Find where the given text appears and provide that cell's center as (x, y) coordinate. 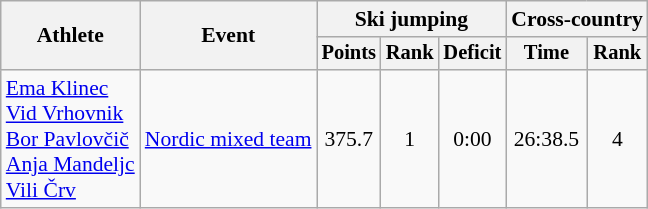
Nordic mixed team (228, 139)
4 (618, 139)
Ski jumping (412, 19)
26:38.5 (546, 139)
Athlete (70, 36)
Points (349, 54)
Deficit (473, 54)
1 (410, 139)
0:00 (473, 139)
Event (228, 36)
Ema KlinecVid VrhovnikBor PavlovčičAnja MandeljcVili Črv (70, 139)
375.7 (349, 139)
Time (546, 54)
Cross-country (577, 19)
